Find where the given text appears and provide that cell's center as (X, Y) coordinate. 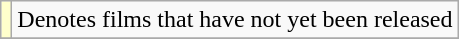
Denotes films that have not yet been released (235, 20)
